Identify which cell holds the provided text, then report its [X, Y] central coordinate. 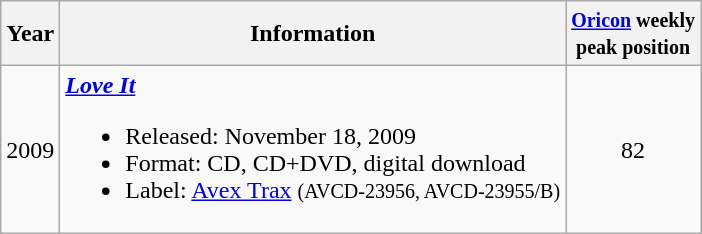
Information [313, 34]
Year [30, 34]
2009 [30, 150]
Oricon weeklypeak position [634, 34]
82 [634, 150]
Love ItReleased: November 18, 2009Format: CD, CD+DVD, digital downloadLabel: Avex Trax (AVCD-23956, AVCD-23955/B) [313, 150]
